Return [x, y] of the center of cell containing provided text 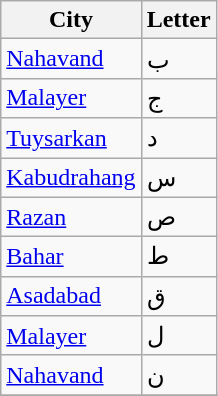
ن [178, 375]
ط [178, 257]
Letter [178, 20]
Asadabad [71, 296]
Tuysarkan [71, 138]
ق [178, 296]
Kabudrahang [71, 178]
ص [178, 217]
ب [178, 59]
City [71, 20]
ل [178, 336]
Razan [71, 217]
ج [178, 98]
د [178, 138]
س [178, 178]
Bahar [71, 257]
